Locate the cell with the specified text and output its (x, y) center coordinate. 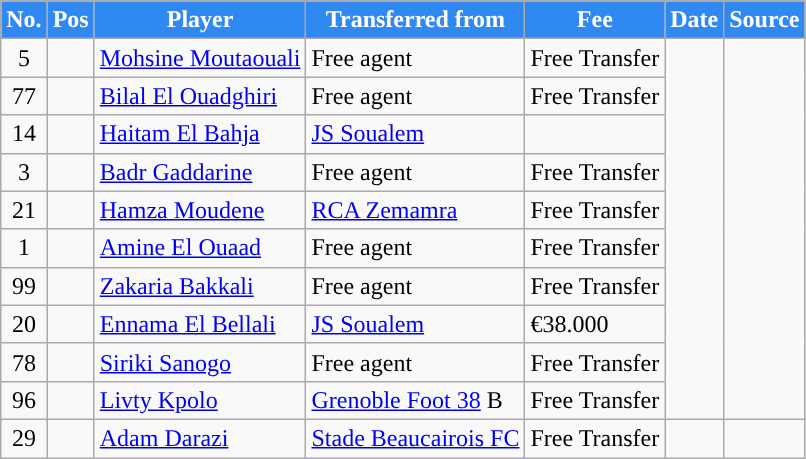
96 (24, 400)
Zakaria Bakkali (200, 286)
Player (200, 20)
No. (24, 20)
Badr Gaddarine (200, 172)
€38.000 (595, 324)
Amine El Ouaad (200, 248)
Grenoble Foot 38 B (416, 400)
99 (24, 286)
Haitam El Bahja (200, 134)
Hamza Moudene (200, 210)
Bilal El Ouadghiri (200, 96)
29 (24, 438)
Stade Beaucairois FC (416, 438)
Fee (595, 20)
78 (24, 362)
5 (24, 58)
Transferred from (416, 20)
Ennama El Bellali (200, 324)
3 (24, 172)
RCA Zemamra (416, 210)
Siriki Sanogo (200, 362)
Source (764, 20)
Adam Darazi (200, 438)
Livty Kpolo (200, 400)
1 (24, 248)
14 (24, 134)
Date (694, 20)
Mohsine Moutaouali (200, 58)
Pos (70, 20)
77 (24, 96)
21 (24, 210)
20 (24, 324)
